Pinpoint the cell where the given text exists, returning its [x, y] midpoint coordinate. 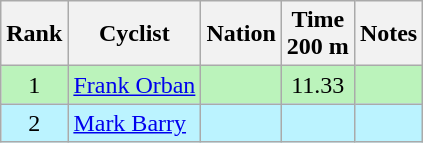
Time200 m [318, 34]
Nation [241, 34]
Rank [34, 34]
1 [34, 85]
Cyclist [134, 34]
2 [34, 123]
Frank Orban [134, 85]
Notes [388, 34]
Mark Barry [134, 123]
11.33 [318, 85]
